Return the [X, Y] coordinate for the center point of the cell that contains the specified text.  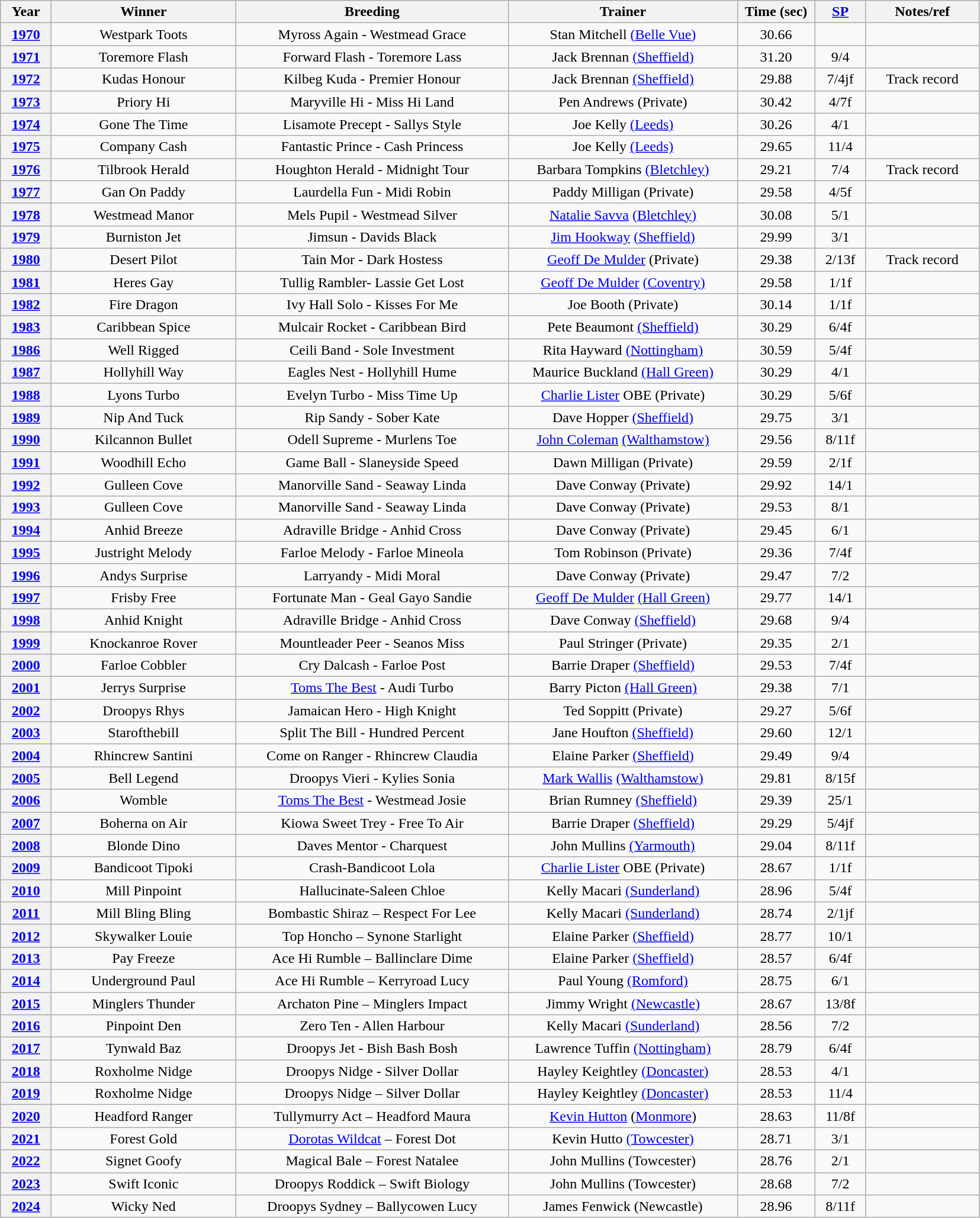
29.35 [776, 642]
Notes/ref [923, 12]
2014 [26, 981]
8/15f [840, 778]
Droopys Nidge – Silver Dollar [372, 1094]
Anhid Breeze [143, 530]
Barbara Tompkins (Bletchley) [623, 169]
30.66 [776, 34]
Minglers Thunder [143, 1004]
1981 [26, 282]
Tain Mor - Dark Hostess [372, 259]
29.21 [776, 169]
4/5f [840, 192]
Joe Booth (Private) [623, 305]
Lisamote Precept - Sallys Style [372, 124]
Come on Ranger - Rhincrew Claudia [372, 756]
2011 [26, 913]
Starofthebill [143, 733]
29.68 [776, 620]
28.79 [776, 1049]
Woodhill Echo [143, 462]
1993 [26, 507]
28.68 [776, 1184]
Underground Paul [143, 981]
2024 [26, 1206]
Forest Gold [143, 1139]
Cry Dalcash - Farloe Post [372, 666]
2/1f [840, 462]
28.63 [776, 1116]
Kiowa Sweet Trey - Free To Air [372, 823]
2000 [26, 666]
2010 [26, 891]
1982 [26, 305]
30.59 [776, 350]
Winner [143, 12]
29.77 [776, 597]
2019 [26, 1094]
Maurice Buckland (Hall Green) [623, 372]
Geoff De Mulder (Private) [623, 259]
Rip Sandy - Sober Kate [372, 417]
Pete Beaumont (Sheffield) [623, 327]
Pen Andrews (Private) [623, 102]
31.20 [776, 57]
Signet Goofy [143, 1161]
29.49 [776, 756]
Fantastic Prince - Cash Princess [372, 147]
Womble [143, 801]
29.47 [776, 575]
Jamaican Hero - High Knight [372, 711]
7/4jf [840, 79]
2004 [26, 756]
Gone The Time [143, 124]
Toms The Best - Westmead Josie [372, 801]
2013 [26, 958]
Game Ball - Slaneyside Speed [372, 462]
Jim Hookway (Sheffield) [623, 237]
1977 [26, 192]
2021 [26, 1139]
10/1 [840, 936]
28.74 [776, 913]
Dawn Milligan (Private) [623, 462]
28.57 [776, 958]
1979 [26, 237]
Jimmy Wright (Newcastle) [623, 1004]
28.75 [776, 981]
Paul Young (Romford) [623, 981]
Tynwald Baz [143, 1049]
Wicky Ned [143, 1206]
2001 [26, 688]
Archaton Pine – Minglers Impact [372, 1004]
Company Cash [143, 147]
2003 [26, 733]
1983 [26, 327]
Farloe Melody - Farloe Mineola [372, 552]
25/1 [840, 801]
Jerrys Surprise [143, 688]
Rita Hayward (Nottingham) [623, 350]
Toms The Best - Audi Turbo [372, 688]
Natalie Savva (Bletchley) [623, 214]
13/8f [840, 1004]
29.36 [776, 552]
1998 [26, 620]
Stan Mitchell (Belle Vue) [623, 34]
Mill Pinpoint [143, 891]
1988 [26, 395]
4/7f [840, 102]
Bombastic Shiraz – Respect For Lee [372, 913]
Ivy Hall Solo - Kisses For Me [372, 305]
29.29 [776, 823]
Kevin Hutto (Towcester) [623, 1139]
Blonde Dino [143, 846]
2/1jf [840, 913]
2022 [26, 1161]
1991 [26, 462]
Forward Flash - Toremore Lass [372, 57]
Anhid Knight [143, 620]
7/4 [840, 169]
Well Rigged [143, 350]
Desert Pilot [143, 259]
30.08 [776, 214]
1994 [26, 530]
Jane Houfton (Sheffield) [623, 733]
Gan On Paddy [143, 192]
2007 [26, 823]
Tom Robinson (Private) [623, 552]
Magical Bale – Forest Natalee [372, 1161]
Mark Wallis (Walthamstow) [623, 778]
29.56 [776, 440]
Crash-Bandicoot Lola [372, 868]
Heres Gay [143, 282]
1992 [26, 485]
Ace Hi Rumble – Ballinclare Dime [372, 958]
Toremore Flash [143, 57]
Pay Freeze [143, 958]
2020 [26, 1116]
29.39 [776, 801]
Top Honcho – Synone Starlight [372, 936]
Swift Iconic [143, 1184]
Brian Rumney (Sheffield) [623, 801]
Evelyn Turbo - Miss Time Up [372, 395]
Fortunate Man - Geal Gayo Sandie [372, 597]
Westpark Toots [143, 34]
1970 [26, 34]
Frisby Free [143, 597]
2/13f [840, 259]
5/4jf [840, 823]
29.75 [776, 417]
Geoff De Mulder (Hall Green) [623, 597]
Skywalker Louie [143, 936]
Dave Hopper (Sheffield) [623, 417]
Split The Bill - Hundred Percent [372, 733]
Myross Again - Westmead Grace [372, 34]
Lyons Turbo [143, 395]
Bandicoot Tipoki [143, 868]
30.14 [776, 305]
1997 [26, 597]
James Fenwick (Newcastle) [623, 1206]
29.65 [776, 147]
Zero Ten - Allen Harbour [372, 1026]
1976 [26, 169]
Droopys Sydney – Ballycowen Lucy [372, 1206]
30.42 [776, 102]
2017 [26, 1049]
Barry Picton (Hall Green) [623, 688]
2008 [26, 846]
SP [840, 12]
30.26 [776, 124]
2002 [26, 711]
Trainer [623, 12]
Bell Legend [143, 778]
Time (sec) [776, 12]
Geoff De Mulder (Coventry) [623, 282]
2023 [26, 1184]
Headford Ranger [143, 1116]
2018 [26, 1071]
2009 [26, 868]
Kevin Hutton (Monmore) [623, 1116]
Jimsun - Davids Black [372, 237]
28.71 [776, 1139]
Mels Pupil - Westmead Silver [372, 214]
2016 [26, 1026]
2006 [26, 801]
Droopys Rhys [143, 711]
7/1 [840, 688]
29.27 [776, 711]
Dave Conway (Sheffield) [623, 620]
Eagles Nest - Hollyhill Hume [372, 372]
Priory Hi [143, 102]
Rhincrew Santini [143, 756]
Pinpoint Den [143, 1026]
Dorotas Wildcat – Forest Dot [372, 1139]
11/8f [840, 1116]
1995 [26, 552]
Caribbean Spice [143, 327]
Paddy Milligan (Private) [623, 192]
Kilcannon Bullet [143, 440]
Tullymurry Act – Headford Maura [372, 1116]
Knockanroe Rover [143, 642]
John Coleman (Walthamstow) [623, 440]
2005 [26, 778]
Daves Mentor - Charquest [372, 846]
12/1 [840, 733]
29.88 [776, 79]
29.92 [776, 485]
1990 [26, 440]
Hallucinate-Saleen Chloe [372, 891]
Hollyhill Way [143, 372]
Year [26, 12]
1971 [26, 57]
1978 [26, 214]
29.59 [776, 462]
Boherna on Air [143, 823]
Farloe Cobbler [143, 666]
1974 [26, 124]
2012 [26, 936]
1980 [26, 259]
Mulcair Rocket - Caribbean Bird [372, 327]
Laurdella Fun - Midi Robin [372, 192]
Fire Dragon [143, 305]
Nip And Tuck [143, 417]
5/1 [840, 214]
29.99 [776, 237]
Tilbrook Herald [143, 169]
Tullig Rambler- Lassie Get Lost [372, 282]
Odell Supreme - Murlens Toe [372, 440]
1989 [26, 417]
Droopys Jet - Bish Bash Bosh [372, 1049]
1986 [26, 350]
1975 [26, 147]
Kilbeg Kuda - Premier Honour [372, 79]
Lawrence Tuffin (Nottingham) [623, 1049]
Maryville Hi - Miss Hi Land [372, 102]
Kudas Honour [143, 79]
Droopys Vieri - Kylies Sonia [372, 778]
Mountleader Peer - Seanos Miss [372, 642]
Paul Stringer (Private) [623, 642]
1999 [26, 642]
29.60 [776, 733]
28.76 [776, 1161]
29.04 [776, 846]
Ceili Band - Sole Investment [372, 350]
2015 [26, 1004]
Mill Bling Bling [143, 913]
Droopys Nidge - Silver Dollar [372, 1071]
Burniston Jet [143, 237]
Ace Hi Rumble – Kerryroad Lucy [372, 981]
1987 [26, 372]
Ted Soppitt (Private) [623, 711]
8/1 [840, 507]
1973 [26, 102]
John Mullins (Yarmouth) [623, 846]
Westmead Manor [143, 214]
28.56 [776, 1026]
1996 [26, 575]
Droopys Roddick – Swift Biology [372, 1184]
Larryandy - Midi Moral [372, 575]
28.77 [776, 936]
Justright Melody [143, 552]
Andys Surprise [143, 575]
29.45 [776, 530]
Houghton Herald - Midnight Tour [372, 169]
29.81 [776, 778]
1972 [26, 79]
Breeding [372, 12]
